Scan for the cell matching the given text and deliver its (X, Y) coordinate at center. 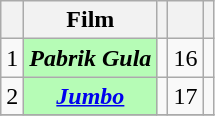
Film (90, 20)
2 (12, 96)
Pabrik Gula (90, 58)
1 (12, 58)
Jumbo (90, 96)
17 (186, 96)
16 (186, 58)
